Provide the (X, Y) coordinate of the cell's center where the given text is located.  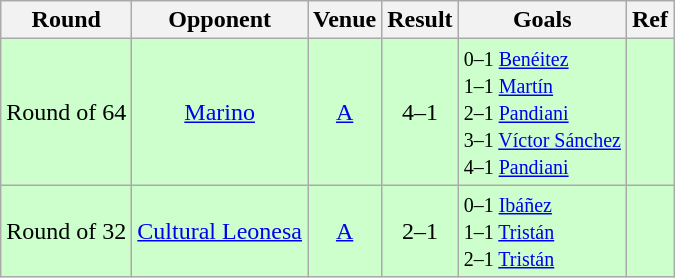
Result (420, 20)
Marino (220, 112)
Round of 32 (66, 231)
Goals (542, 20)
Opponent (220, 20)
Cultural Leonesa (220, 231)
Ref (650, 20)
0–1 Benéitez1–1 Martín2–1 Pandiani3–1 Víctor Sánchez4–1 Pandiani (542, 112)
4–1 (420, 112)
0–1 Ibáñez1–1 Tristán2–1 Tristán (542, 231)
2–1 (420, 231)
Round of 64 (66, 112)
Venue (345, 20)
Round (66, 20)
